Find where the given text appears and provide that cell's center as (X, Y) coordinate. 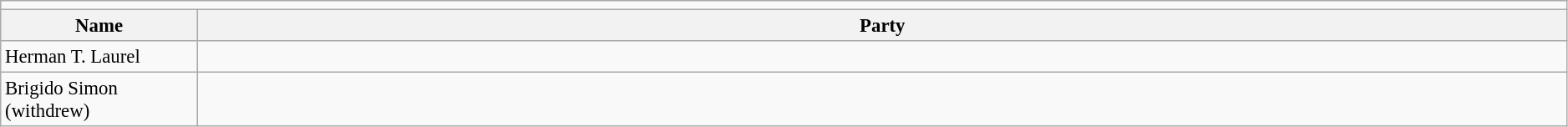
Brigido Simon (withdrew) (99, 100)
Party (882, 26)
Name (99, 26)
Herman T. Laurel (99, 57)
